Output the (x, y) coordinate of the center of the cell containing the given text.  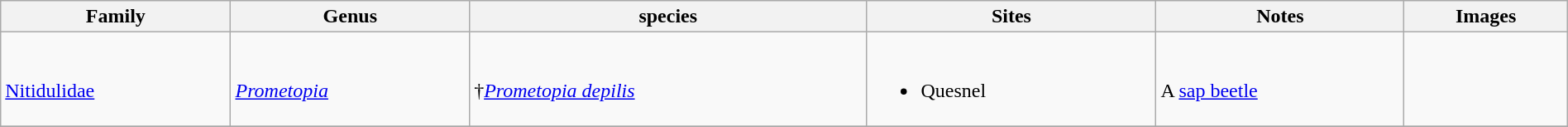
Quesnel (1011, 80)
species (668, 17)
A sap beetle (1280, 80)
Family (116, 17)
Images (1485, 17)
Prometopia (351, 80)
Nitidulidae (116, 80)
†Prometopia depilis (668, 80)
Genus (351, 17)
Sites (1011, 17)
Notes (1280, 17)
